Search for the cell housing the specified text and yield its (x, y) center coordinate. 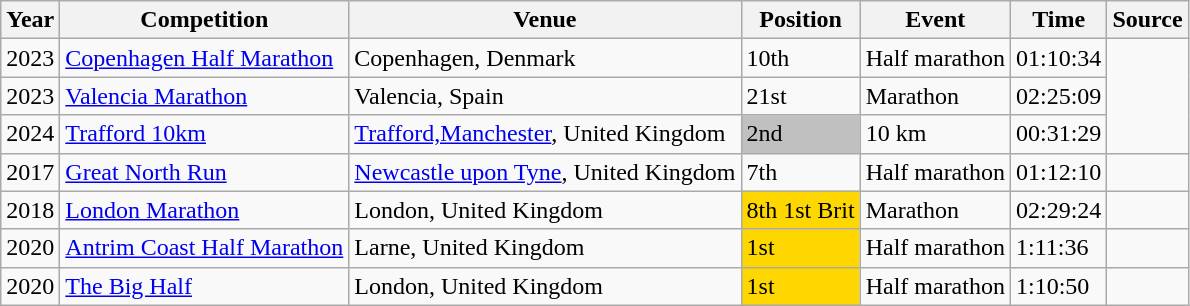
2024 (30, 134)
01:12:10 (1058, 172)
2018 (30, 210)
Copenhagen Half Marathon (204, 58)
21st (800, 96)
Trafford 10km (204, 134)
The Big Half (204, 286)
Time (1058, 20)
02:29:24 (1058, 210)
Year (30, 20)
1:10:50 (1058, 286)
10 km (935, 134)
Trafford,Manchester, United Kingdom (545, 134)
Valencia, Spain (545, 96)
Great North Run (204, 172)
Source (1148, 20)
2nd (800, 134)
7th (800, 172)
Event (935, 20)
Position (800, 20)
2017 (30, 172)
01:10:34 (1058, 58)
02:25:09 (1058, 96)
Newcastle upon Tyne, United Kingdom (545, 172)
Larne, United Kingdom (545, 248)
Valencia Marathon (204, 96)
8th 1st Brit (800, 210)
Venue (545, 20)
Antrim Coast Half Marathon (204, 248)
Competition (204, 20)
00:31:29 (1058, 134)
1:11:36 (1058, 248)
Copenhagen, Denmark (545, 58)
10th (800, 58)
London Marathon (204, 210)
